Locate the cell with the specified text and output its [x, y] center coordinate. 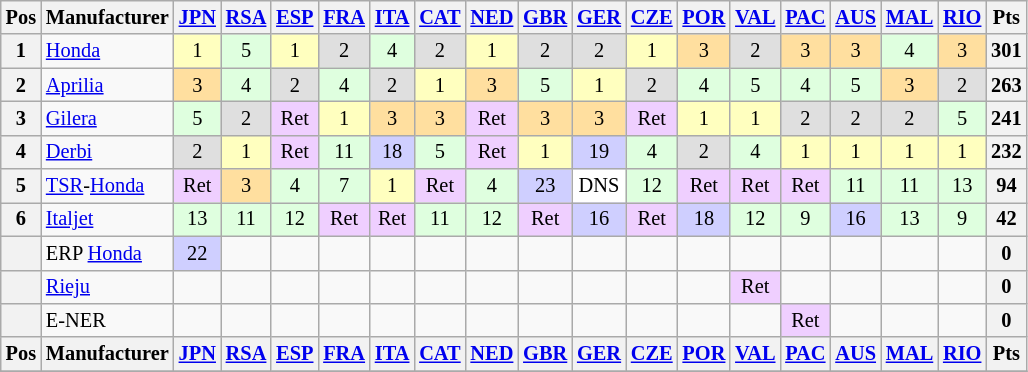
263 [1006, 85]
94 [1006, 186]
Gilera [108, 118]
42 [1006, 219]
E-NER [108, 320]
23 [545, 186]
22 [198, 253]
Italjet [108, 219]
TSR-Honda [108, 186]
Rieju [108, 287]
ERP Honda [108, 253]
301 [1006, 51]
Honda [108, 51]
6 [21, 219]
7 [344, 186]
241 [1006, 118]
DNS [599, 186]
Derbi [108, 152]
Aprilia [108, 85]
232 [1006, 152]
19 [599, 152]
